Provide the [X, Y] coordinate of the cell's center where the given text is located.  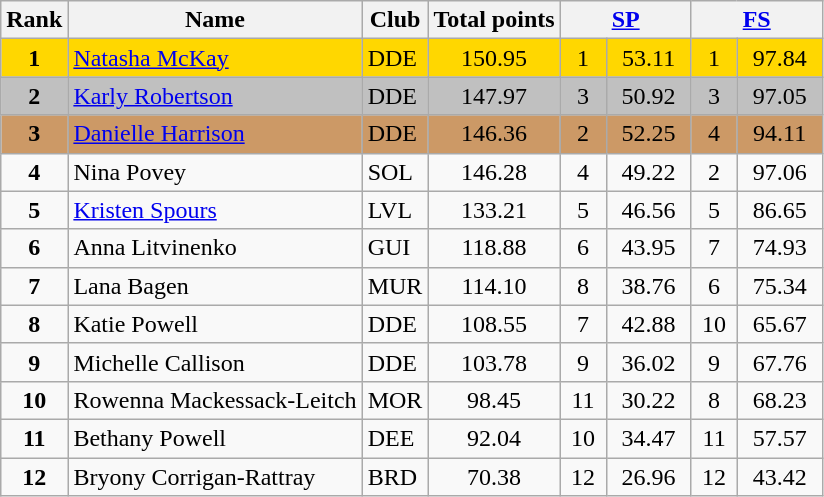
Name [215, 20]
Katie Powell [215, 324]
146.28 [494, 172]
SP [626, 20]
Danielle Harrison [215, 134]
49.22 [648, 172]
68.23 [780, 400]
67.76 [780, 362]
57.57 [780, 438]
98.45 [494, 400]
30.22 [648, 400]
38.76 [648, 286]
146.36 [494, 134]
52.25 [648, 134]
FS [756, 20]
65.67 [780, 324]
53.11 [648, 58]
Kristen Spours [215, 210]
150.95 [494, 58]
86.65 [780, 210]
43.42 [780, 477]
LVL [395, 210]
97.84 [780, 58]
114.10 [494, 286]
GUI [395, 248]
97.06 [780, 172]
Club [395, 20]
Natasha McKay [215, 58]
43.95 [648, 248]
BRD [395, 477]
36.02 [648, 362]
Michelle Callison [215, 362]
50.92 [648, 96]
26.96 [648, 477]
Total points [494, 20]
75.34 [780, 286]
46.56 [648, 210]
147.97 [494, 96]
92.04 [494, 438]
Bethany Powell [215, 438]
70.38 [494, 477]
94.11 [780, 134]
34.47 [648, 438]
MUR [395, 286]
Bryony Corrigan-Rattray [215, 477]
118.88 [494, 248]
103.78 [494, 362]
74.93 [780, 248]
DEE [395, 438]
133.21 [494, 210]
Nina Povey [215, 172]
Karly Robertson [215, 96]
108.55 [494, 324]
42.88 [648, 324]
Anna Litvinenko [215, 248]
Rowenna Mackessack-Leitch [215, 400]
Lana Bagen [215, 286]
Rank [34, 20]
97.05 [780, 96]
MOR [395, 400]
SOL [395, 172]
